Determine the (X, Y) coordinate at the center of the cell enclosing the given text.  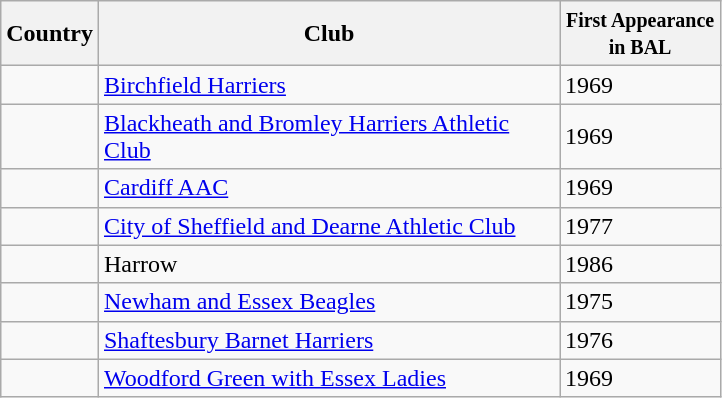
1975 (640, 302)
Birchfield Harriers (328, 85)
Club (328, 34)
Cardiff AAC (328, 188)
City of Sheffield and Dearne Athletic Club (328, 226)
Blackheath and Bromley Harriers Athletic Club (328, 136)
Country (50, 34)
Woodford Green with Essex Ladies (328, 378)
Newham and Essex Beagles (328, 302)
Shaftesbury Barnet Harriers (328, 340)
First Appearance in BAL (640, 34)
1986 (640, 264)
Harrow (328, 264)
1977 (640, 226)
1976 (640, 340)
